Return (x, y) of the center of cell containing provided text 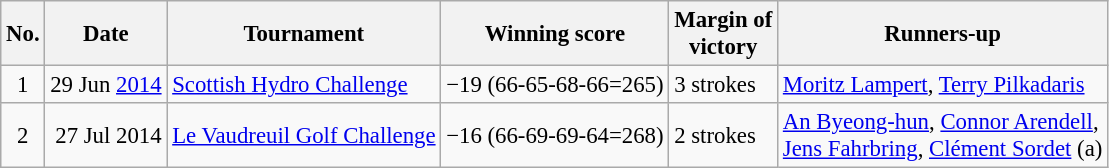
Margin ofvictory (724, 34)
29 Jun 2014 (106, 85)
27 Jul 2014 (106, 136)
No. (23, 34)
Date (106, 34)
An Byeong-hun, Connor Arendell, Jens Fahrbring, Clément Sordet (a) (943, 136)
Moritz Lampert, Terry Pilkadaris (943, 85)
1 (23, 85)
Runners-up (943, 34)
Scottish Hydro Challenge (304, 85)
2 strokes (724, 136)
3 strokes (724, 85)
−16 (66-69-69-64=268) (555, 136)
Le Vaudreuil Golf Challenge (304, 136)
2 (23, 136)
−19 (66-65-68-66=265) (555, 85)
Winning score (555, 34)
Tournament (304, 34)
